Provide the (X, Y) coordinate of the cell's center where the given text is located.  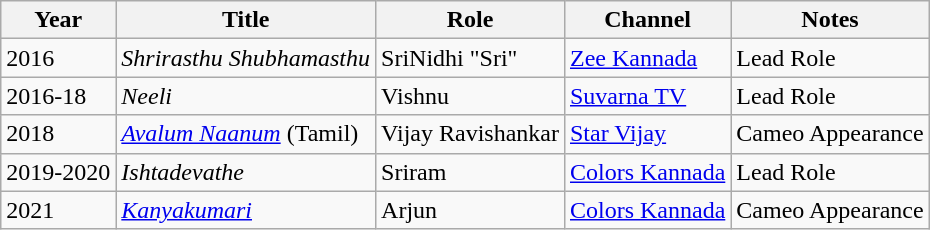
Role (470, 20)
SriNidhi "Sri" (470, 58)
Suvarna TV (647, 96)
2016-18 (58, 96)
Kanyakumari (246, 210)
Arjun (470, 210)
Sriram (470, 172)
Neeli (246, 96)
2019-2020 (58, 172)
Shrirasthu Shubhamasthu (246, 58)
Zee Kannada (647, 58)
Notes (830, 20)
Avalum Naanum (Tamil) (246, 134)
Channel (647, 20)
Title (246, 20)
Ishtadevathe (246, 172)
Vijay Ravishankar (470, 134)
2018 (58, 134)
Star Vijay (647, 134)
2016 (58, 58)
2021 (58, 210)
Year (58, 20)
Vishnu (470, 96)
